For the text-containing cell, return its midpoint in (x, y) coordinate format. 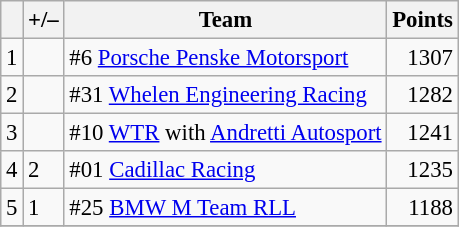
#6 Porsche Penske Motorsport (226, 58)
1241 (422, 133)
5 (12, 208)
#25 BMW M Team RLL (226, 208)
Points (422, 20)
4 (12, 170)
+/– (44, 20)
1307 (422, 58)
3 (12, 133)
1188 (422, 208)
Team (226, 20)
1235 (422, 170)
1282 (422, 95)
#01 Cadillac Racing (226, 170)
#10 WTR with Andretti Autosport (226, 133)
#31 Whelen Engineering Racing (226, 95)
